Scan for the cell matching the given text and deliver its (X, Y) coordinate at center. 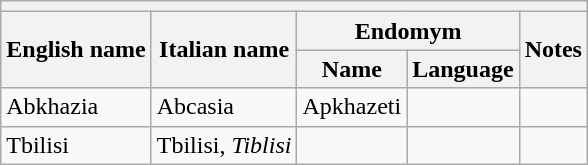
Endomym (408, 31)
Tbilisi, Tiblisi (224, 145)
Abkhazia (76, 107)
Abcasia (224, 107)
English name (76, 50)
Italian name (224, 50)
Language (463, 69)
Notes (553, 50)
Tbilisi (76, 145)
Apkhazeti (352, 107)
Name (352, 69)
